Search for the cell housing the specified text and yield its [x, y] center coordinate. 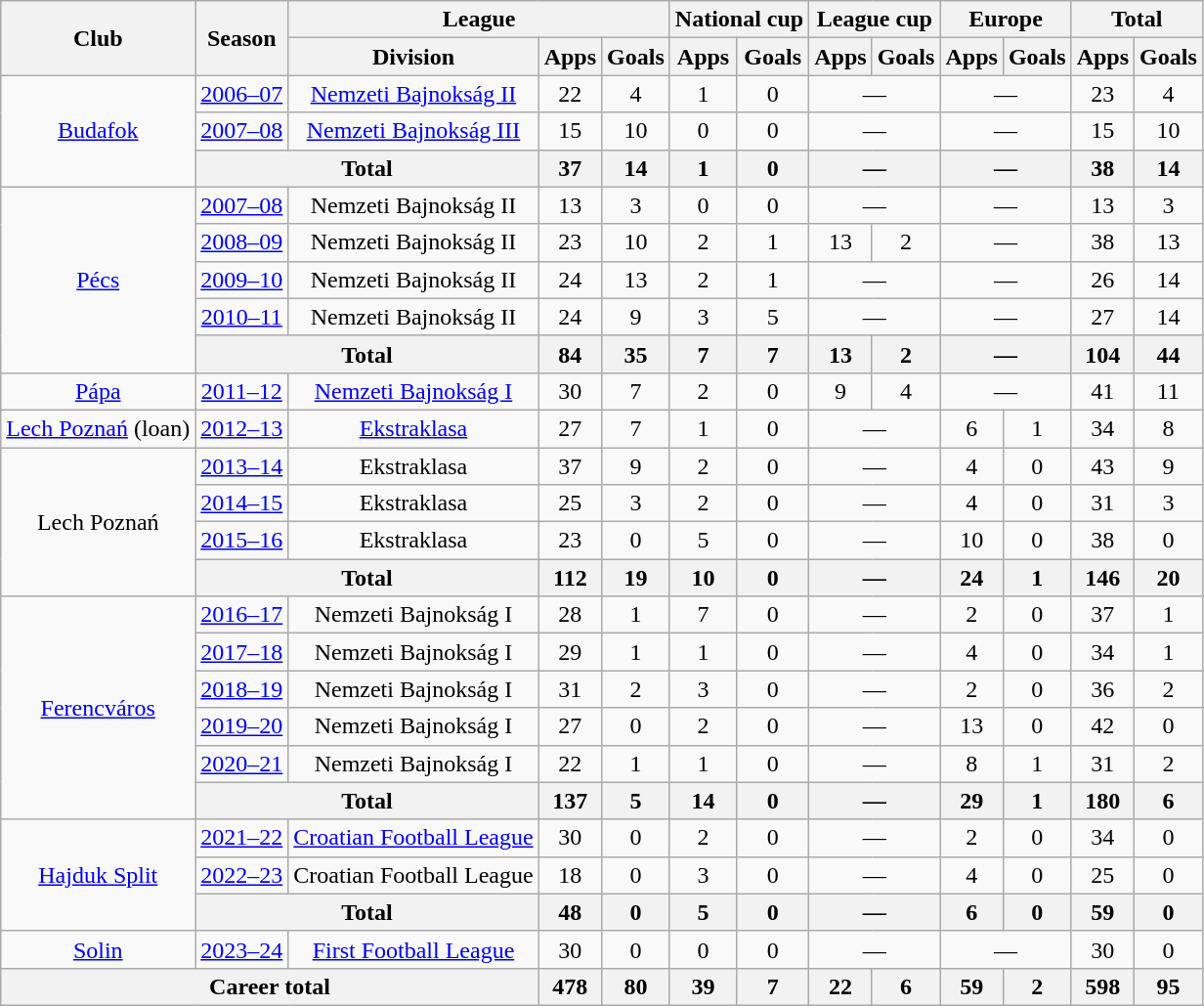
20 [1169, 578]
112 [570, 578]
Club [98, 38]
18 [570, 875]
2010–11 [242, 317]
84 [570, 354]
28 [570, 615]
19 [636, 578]
44 [1169, 354]
26 [1102, 280]
2008–09 [242, 242]
League cup [875, 20]
2012–13 [242, 428]
2014–15 [242, 503]
146 [1102, 578]
35 [636, 354]
National cup [739, 20]
League [479, 20]
Lech Poznań (loan) [98, 428]
2023–24 [242, 949]
137 [570, 801]
2006–07 [242, 94]
Budafok [98, 131]
180 [1102, 801]
2018–19 [242, 689]
42 [1102, 726]
36 [1102, 689]
Lech Poznań [98, 522]
95 [1169, 986]
Division [413, 57]
2021–22 [242, 838]
2022–23 [242, 875]
Ferencváros [98, 708]
Europe [1006, 20]
2011–12 [242, 391]
Season [242, 38]
48 [570, 912]
41 [1102, 391]
Career total [270, 986]
43 [1102, 466]
Solin [98, 949]
2009–10 [242, 280]
Pápa [98, 391]
478 [570, 986]
39 [703, 986]
2015–16 [242, 541]
Hajduk Split [98, 875]
2013–14 [242, 466]
2016–17 [242, 615]
2020–21 [242, 764]
2019–20 [242, 726]
Pécs [98, 280]
104 [1102, 354]
598 [1102, 986]
First Football League [413, 949]
2017–18 [242, 652]
Nemzeti Bajnokság III [413, 131]
11 [1169, 391]
80 [636, 986]
